Capture the cell that displays the provided text and extract its (X, Y) central coordinate. 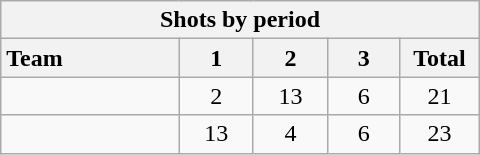
3 (364, 58)
Total (440, 58)
21 (440, 96)
4 (290, 134)
Shots by period (240, 20)
Team (90, 58)
1 (216, 58)
23 (440, 134)
